Provide the [X, Y] coordinate of the cell's center where the given text is located.  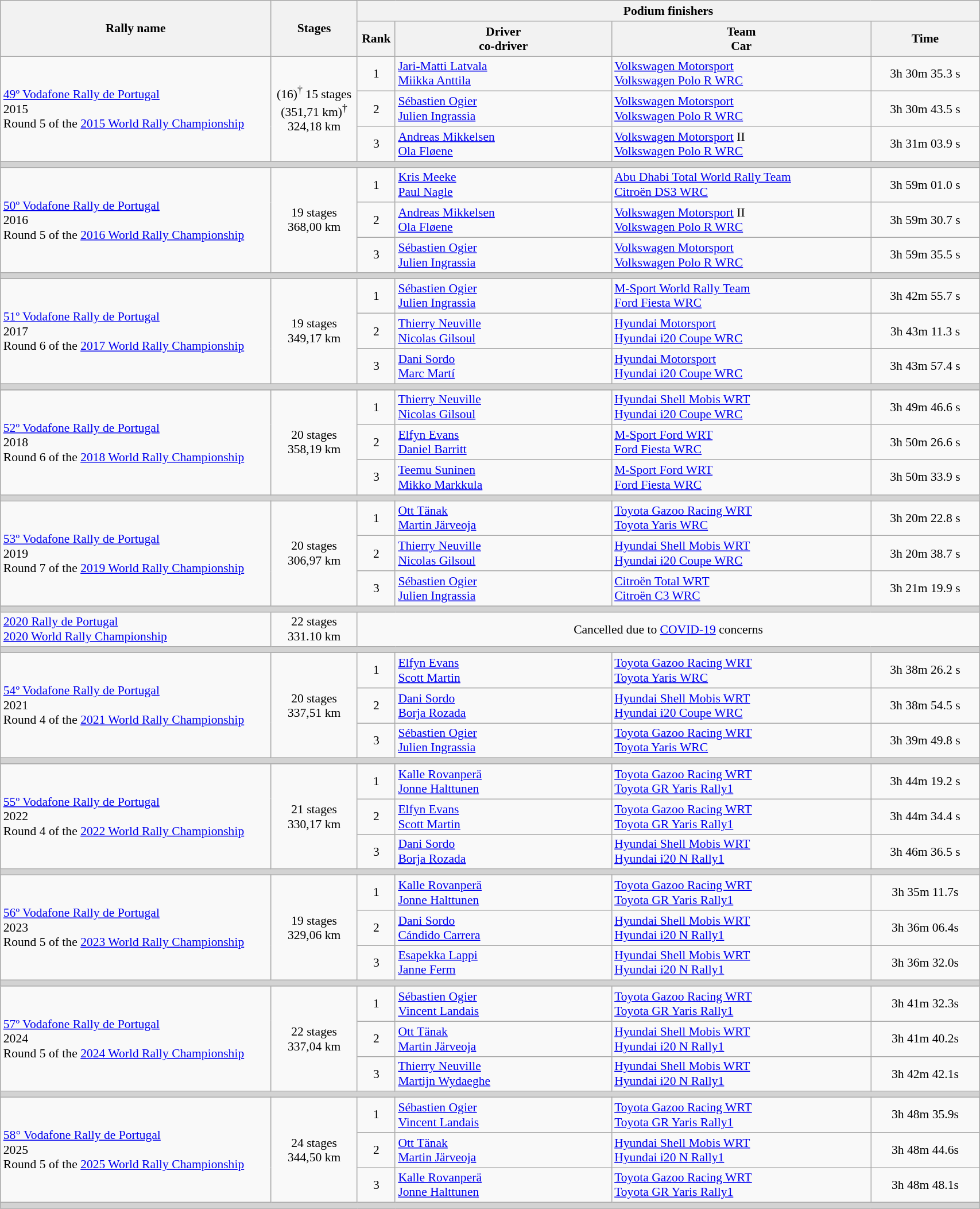
21 stages 330,17 km [315, 817]
3h 20m 38.7 s [925, 554]
3h 49m 46.6 s [925, 407]
51º Vodafone Rally de Portugal2017Round 6 of the 2017 World Rally Championship [135, 331]
3h 30m 35.3 s [925, 74]
24 stages 344,50 km [315, 1150]
3h 30m 43.5 s [925, 109]
3h 59m 35.5 s [925, 255]
56º Vodafone Rally de Portugal2023Round 5 of the 2023 World Rally Championship [135, 928]
19 stages 349,17 km [315, 331]
Esapekka Lappi Janne Ferm [503, 963]
53º Vodafone Rally de Portugal2019Round 7 of the 2019 World Rally Championship [135, 554]
57º Vodafone Rally de Portugal2024Round 5 of the 2024 World Rally Championship [135, 1038]
Rally name [135, 29]
19 stages 368,00 km [315, 219]
22 stages 337,04 km [315, 1038]
3h 48m 44.6s [925, 1150]
Rank [376, 39]
3h 21m 19.9 s [925, 588]
55º Vodafone Rally de Portugal2022Round 4 of the 2022 World Rally Championship [135, 817]
3h 31m 03.9 s [925, 144]
20 stages 337,51 km [315, 705]
3h 46m 36.5 s [925, 851]
Abu Dhabi Total World Rally Team Citroën DS3 WRC [741, 185]
Thierry Neuville Martijn Wydaeghe [503, 1074]
Stages [315, 29]
3h 50m 33.9 s [925, 478]
Jari-Matti Latvala Miikka Anttila [503, 74]
3h 43m 57.4 s [925, 366]
3h 42m 55.7 s [925, 296]
54º Vodafone Rally de Portugal2021Round 4 of the 2021 World Rally Championship [135, 705]
50º Vodafone Rally de Portugal2016Round 5 of the 2016 World Rally Championship [135, 219]
Kris Meeke Paul Nagle [503, 185]
Cancelled due to COVID-19 concerns [668, 629]
3h 39m 49.8 s [925, 741]
49º Vodafone Rally de Portugal2015Round 5 of the 2015 World Rally Championship [135, 109]
3h 41m 32.3s [925, 1004]
(16)† 15 stages (351,71 km)† 324,18 km [315, 109]
3h 35m 11.7s [925, 893]
58° Vodafone Rally de Portugal2025Round 5 of the 2025 World Rally Championship [135, 1150]
Driverco-driver [503, 39]
M-Sport World Rally Team Ford Fiesta WRC [741, 296]
3h 20m 22.8 s [925, 518]
3h 43m 11.3 s [925, 331]
Citroën Total WRT Citroën C3 WRC [741, 588]
3h 50m 26.6 s [925, 442]
19 stages 329,06 km [315, 928]
3h 38m 26.2 s [925, 671]
2020 Rally de Portugal2020 World Rally Championship [135, 629]
Time [925, 39]
22 stages 331.10 km [315, 629]
3h 38m 54.5 s [925, 705]
20 stages 306,97 km [315, 554]
Podium finishers [668, 11]
TeamCar [741, 39]
3h 42m 42.1s [925, 1074]
Dani Sordo Cándido Carrera [503, 928]
3h 59m 30.7 s [925, 221]
20 stages 358,19 km [315, 442]
52º Vodafone Rally de Portugal2018Round 6 of the 2018 World Rally Championship [135, 442]
Elfyn Evans Daniel Barritt [503, 442]
3h 44m 34.4 s [925, 817]
3h 36m 32.0s [925, 963]
3h 48m 35.9s [925, 1115]
3h 48m 48.1s [925, 1185]
3h 36m 06.4s [925, 928]
Teemu Suninen Mikko Markkula [503, 478]
3h 59m 01.0 s [925, 185]
3h 41m 40.2s [925, 1038]
Dani Sordo Marc Martí [503, 366]
3h 44m 19.2 s [925, 781]
